For the text-containing cell, return its midpoint in (X, Y) coordinate format. 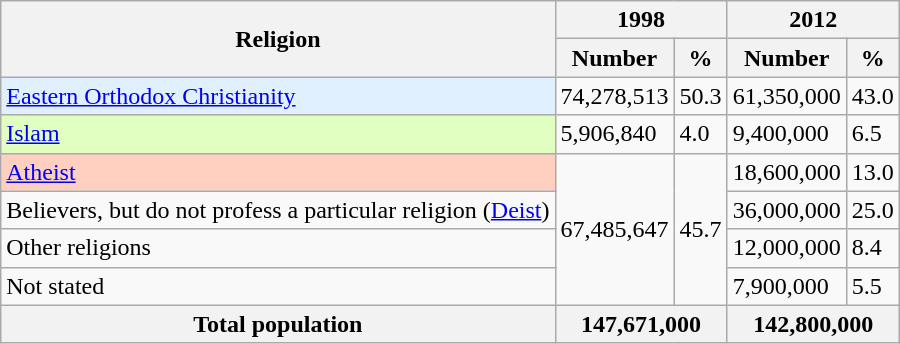
25.0 (872, 210)
Not stated (278, 286)
74,278,513 (614, 96)
Total population (278, 324)
8.4 (872, 248)
50.3 (700, 96)
Religion (278, 39)
4.0 (700, 134)
Eastern Orthodox Christianity (278, 96)
9,400,000 (786, 134)
147,671,000 (641, 324)
36,000,000 (786, 210)
Islam (278, 134)
2012 (813, 20)
1998 (641, 20)
45.7 (700, 229)
13.0 (872, 172)
67,485,647 (614, 229)
7,900,000 (786, 286)
61,350,000 (786, 96)
Other religions (278, 248)
5,906,840 (614, 134)
5.5 (872, 286)
12,000,000 (786, 248)
Believers, but do not profess a particular religion (Deist) (278, 210)
6.5 (872, 134)
Atheist (278, 172)
142,800,000 (813, 324)
18,600,000 (786, 172)
43.0 (872, 96)
